Detect which cell encompasses the target text, then output its [X, Y] center coordinate. 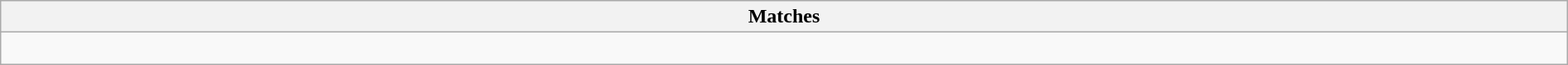
Matches [784, 17]
